Output the [X, Y] coordinate of the center of the cell containing the given text.  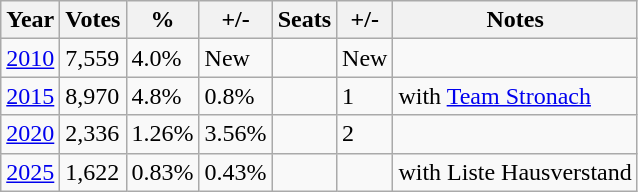
2015 [30, 96]
Seats [304, 20]
8,970 [93, 96]
4.8% [162, 96]
1,622 [93, 172]
with Team Stronach [515, 96]
7,559 [93, 58]
1 [365, 96]
0.8% [236, 96]
2020 [30, 134]
2025 [30, 172]
2,336 [93, 134]
Year [30, 20]
Notes [515, 20]
2010 [30, 58]
1.26% [162, 134]
4.0% [162, 58]
3.56% [236, 134]
0.43% [236, 172]
2 [365, 134]
Votes [93, 20]
% [162, 20]
with Liste Hausverstand [515, 172]
0.83% [162, 172]
